Identify which cell holds the provided text, then report its (x, y) central coordinate. 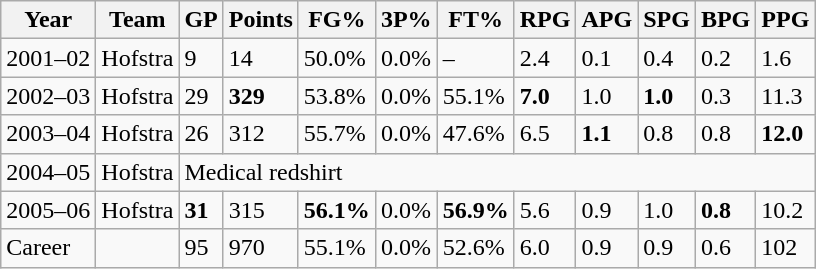
50.0% (336, 58)
Points (260, 20)
Team (138, 20)
26 (201, 134)
6.5 (545, 134)
56.1% (336, 210)
FT% (476, 20)
970 (260, 248)
0.6 (725, 248)
0.4 (667, 58)
52.6% (476, 248)
– (476, 58)
11.3 (786, 96)
0.2 (725, 58)
55.7% (336, 134)
47.6% (476, 134)
1.6 (786, 58)
0.1 (607, 58)
315 (260, 210)
APG (607, 20)
5.6 (545, 210)
0.3 (725, 96)
2002–03 (48, 96)
14 (260, 58)
Medical redshirt (497, 172)
53.8% (336, 96)
12.0 (786, 134)
9 (201, 58)
7.0 (545, 96)
2004–05 (48, 172)
RPG (545, 20)
95 (201, 248)
Career (48, 248)
312 (260, 134)
3P% (406, 20)
29 (201, 96)
10.2 (786, 210)
31 (201, 210)
1.1 (607, 134)
2005–06 (48, 210)
GP (201, 20)
2003–04 (48, 134)
BPG (725, 20)
FG% (336, 20)
PPG (786, 20)
2.4 (545, 58)
56.9% (476, 210)
Year (48, 20)
329 (260, 96)
102 (786, 248)
6.0 (545, 248)
SPG (667, 20)
2001–02 (48, 58)
